Return the (X, Y) coordinate for the center point of the cell that contains the specified text.  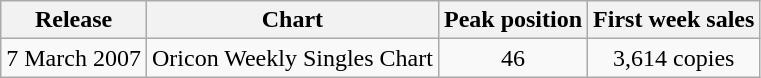
Peak position (512, 20)
Release (74, 20)
Oricon Weekly Singles Chart (292, 58)
46 (512, 58)
Chart (292, 20)
First week sales (674, 20)
3,614 copies (674, 58)
7 March 2007 (74, 58)
